For the text-containing cell, return its midpoint in [x, y] coordinate format. 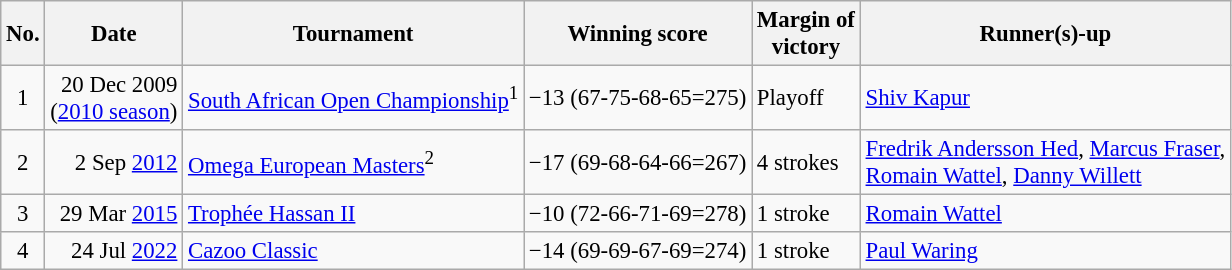
Tournament [354, 34]
Winning score [638, 34]
29 Mar 2015 [114, 214]
Cazoo Classic [354, 251]
No. [23, 34]
Paul Waring [1045, 251]
−10 (72-66-71-69=278) [638, 214]
Fredrik Andersson Hed, Marcus Fraser, Romain Wattel, Danny Willett [1045, 162]
1 [23, 98]
−14 (69-69-67-69=274) [638, 251]
24 Jul 2022 [114, 251]
Shiv Kapur [1045, 98]
Romain Wattel [1045, 214]
South African Open Championship1 [354, 98]
−13 (67-75-68-65=275) [638, 98]
20 Dec 2009(2010 season) [114, 98]
2 [23, 162]
4 strokes [806, 162]
Omega European Masters2 [354, 162]
Trophée Hassan II [354, 214]
Runner(s)-up [1045, 34]
Margin ofvictory [806, 34]
3 [23, 214]
Playoff [806, 98]
−17 (69-68-64-66=267) [638, 162]
Date [114, 34]
2 Sep 2012 [114, 162]
4 [23, 251]
